Identify which cell holds the provided text, then report its [X, Y] central coordinate. 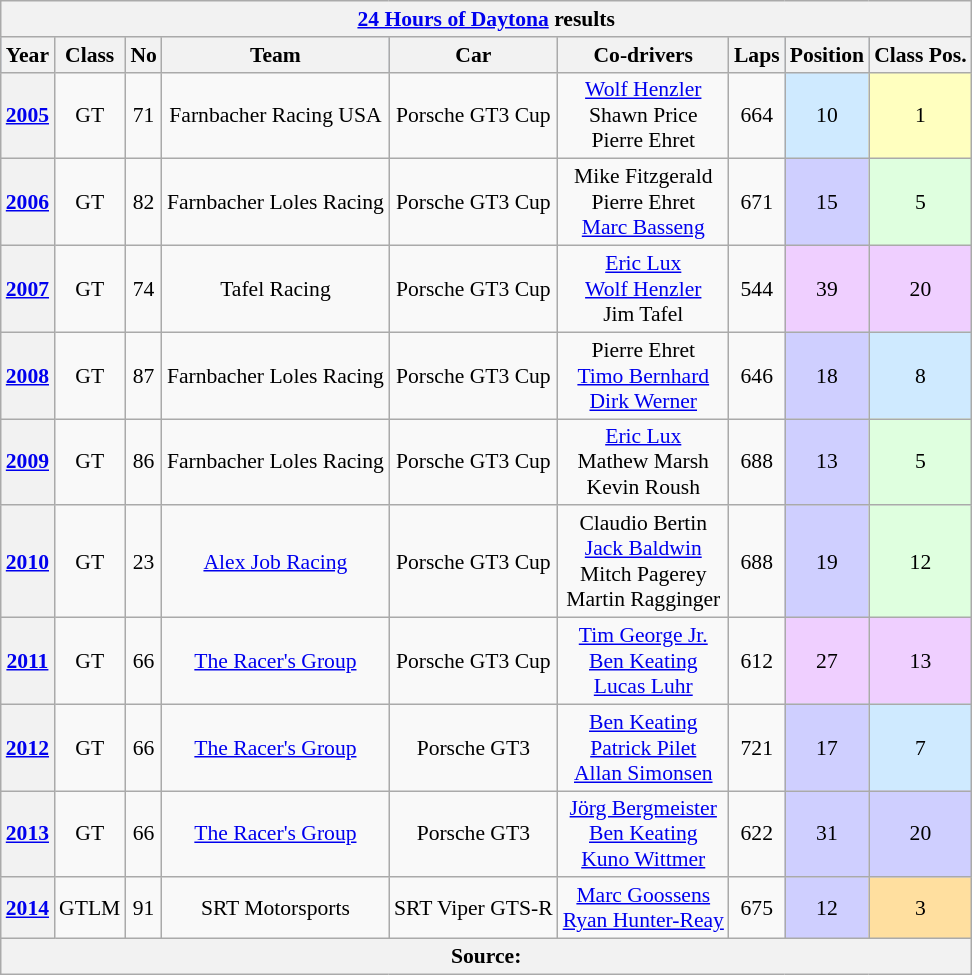
544 [757, 290]
86 [144, 462]
2006 [28, 202]
646 [757, 376]
71 [144, 116]
3 [920, 908]
Position [827, 55]
Marc Goossens Ryan Hunter-Reay [644, 908]
612 [757, 662]
15 [827, 202]
31 [827, 834]
Claudio Bertin Jack Baldwin Mitch Pagerey Martin Ragginger [644, 562]
2012 [28, 748]
Team [276, 55]
Laps [757, 55]
2008 [28, 376]
SRT Viper GTS-R [474, 908]
2014 [28, 908]
675 [757, 908]
74 [144, 290]
2011 [28, 662]
27 [827, 662]
Eric Lux Mathew Marsh Kevin Roush [644, 462]
Ben Keating Patrick Pilet Allan Simonsen [644, 748]
2010 [28, 562]
8 [920, 376]
Farnbacher Racing USA [276, 116]
Pierre Ehret Timo Bernhard Dirk Werner [644, 376]
Jörg Bergmeister Ben Keating Kuno Wittmer [644, 834]
671 [757, 202]
Car [474, 55]
721 [757, 748]
Class [90, 55]
7 [920, 748]
18 [827, 376]
1 [920, 116]
19 [827, 562]
Eric Lux Wolf Henzler Jim Tafel [644, 290]
No [144, 55]
622 [757, 834]
23 [144, 562]
Tafel Racing [276, 290]
2005 [28, 116]
2007 [28, 290]
24 Hours of Daytona results [486, 19]
91 [144, 908]
2009 [28, 462]
Alex Job Racing [276, 562]
GTLM [90, 908]
Source: [486, 957]
Co-drivers [644, 55]
Year [28, 55]
2013 [28, 834]
Mike Fitzgerald Pierre Ehret Marc Basseng [644, 202]
664 [757, 116]
82 [144, 202]
Class Pos. [920, 55]
Wolf Henzler Shawn Price Pierre Ehret [644, 116]
10 [827, 116]
39 [827, 290]
SRT Motorsports [276, 908]
Tim George Jr. Ben Keating Lucas Luhr [644, 662]
87 [144, 376]
17 [827, 748]
